Determine the (x, y) coordinate at the center of the cell enclosing the given text.  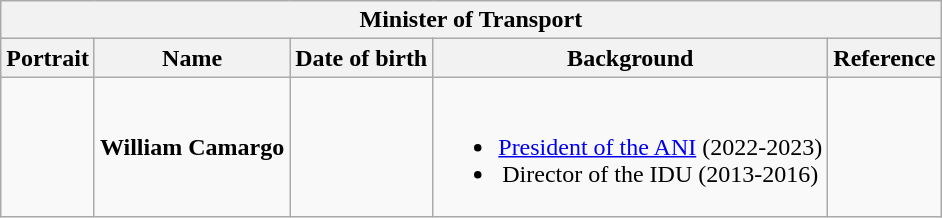
Date of birth (362, 58)
Minister of Transport (471, 20)
Name (192, 58)
President of the ANI (2022-2023)Director of the IDU (2013-2016) (630, 147)
Portrait (48, 58)
Background (630, 58)
Reference (884, 58)
William Camargo (192, 147)
